Extract the [X, Y] coordinate from the center of the cell holding the provided text.  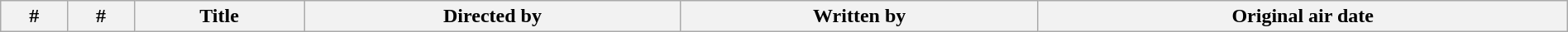
Written by [859, 16]
Directed by [493, 16]
Original air date [1303, 16]
Title [218, 16]
